Return the (x, y) coordinate for the center point of the cell that contains the specified text.  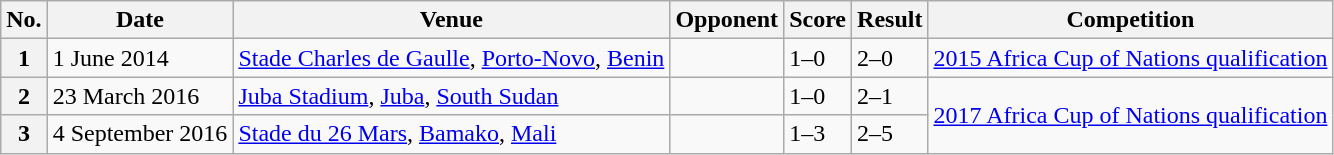
2 (24, 96)
1 June 2014 (140, 58)
1–3 (818, 134)
2015 Africa Cup of Nations qualification (1130, 58)
2–5 (890, 134)
Competition (1130, 20)
23 March 2016 (140, 96)
2–0 (890, 58)
Stade du 26 Mars, Bamako, Mali (452, 134)
Score (818, 20)
1 (24, 58)
Venue (452, 20)
4 September 2016 (140, 134)
No. (24, 20)
3 (24, 134)
Date (140, 20)
Juba Stadium, Juba, South Sudan (452, 96)
2017 Africa Cup of Nations qualification (1130, 115)
Result (890, 20)
Opponent (727, 20)
2–1 (890, 96)
Stade Charles de Gaulle, Porto-Novo, Benin (452, 58)
